Locate the cell with the specified text and output its (X, Y) center coordinate. 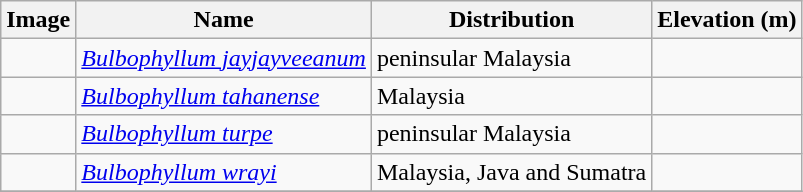
Bulbophyllum jayjayveeanum (224, 58)
Bulbophyllum turpe (224, 134)
Bulbophyllum wrayi (224, 172)
Image (38, 20)
Malaysia, Java and Sumatra (511, 172)
Distribution (511, 20)
Name (224, 20)
Malaysia (511, 96)
Elevation (m) (727, 20)
Bulbophyllum tahanense (224, 96)
